Return [X, Y] of the center of cell containing provided text 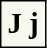
Ј ј [24, 24]
